Search for the cell housing the specified text and yield its (X, Y) center coordinate. 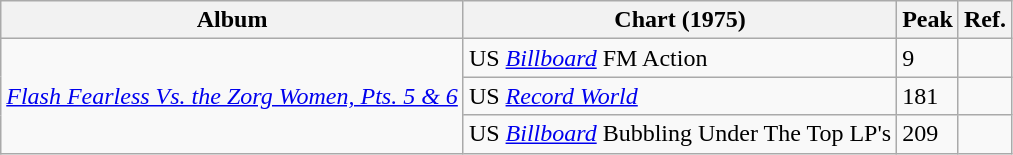
181 (928, 96)
US Billboard Bubbling Under The Top LP's (680, 134)
Album (232, 20)
US Billboard FM Action (680, 58)
Flash Fearless Vs. the Zorg Women, Pts. 5 & 6 (232, 96)
9 (928, 58)
Peak (928, 20)
209 (928, 134)
Ref. (984, 20)
US Record World (680, 96)
Chart (1975) (680, 20)
